Detect which cell encompasses the target text, then output its (X, Y) center coordinate. 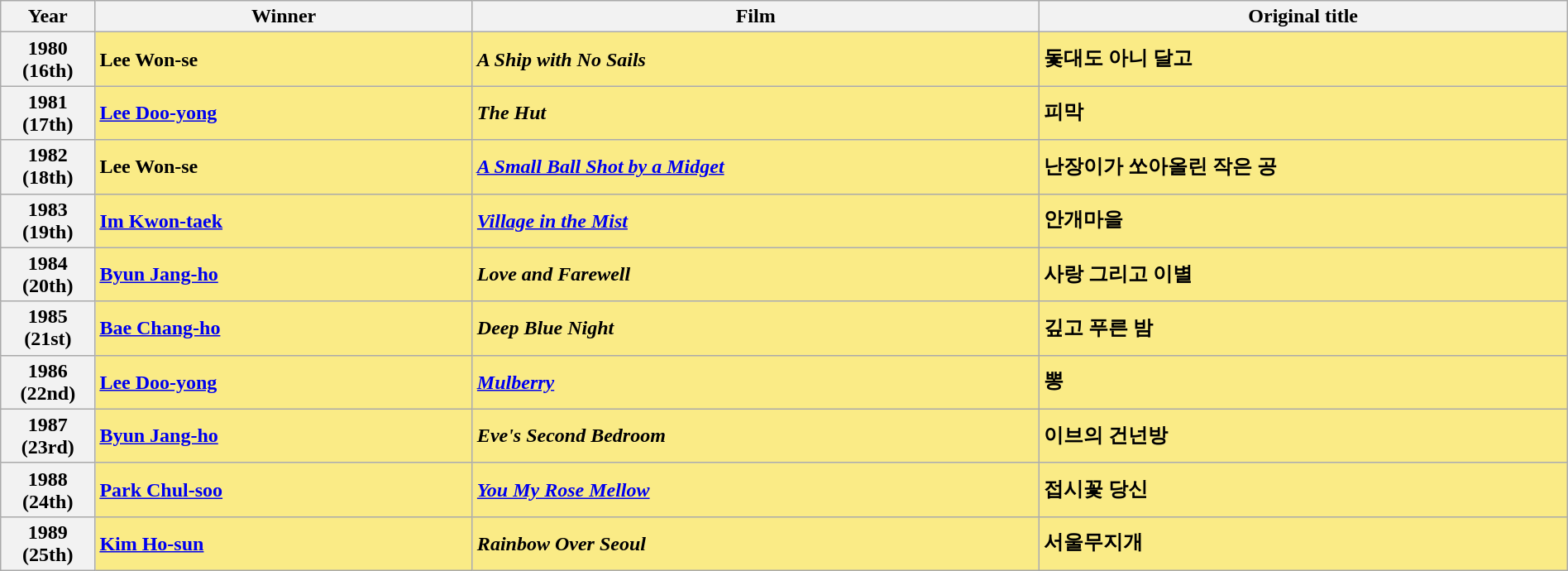
1982(18th) (48, 167)
1988(24th) (48, 490)
Kim Ho-sun (284, 543)
Winner (284, 17)
1984(20th) (48, 275)
1986(22nd) (48, 382)
1980(16th) (48, 60)
서울무지개 (1303, 543)
The Hut (756, 113)
A Small Ball Shot by a Midget (756, 167)
Mulberry (756, 382)
Park Chul-soo (284, 490)
Bae Chang-ho (284, 328)
피막 (1303, 113)
1989(25th) (48, 543)
1985(21st) (48, 328)
You My Rose Mellow (756, 490)
Deep Blue Night (756, 328)
1987(23rd) (48, 435)
Original title (1303, 17)
Film (756, 17)
Year (48, 17)
뽕 (1303, 382)
돛대도 아니 달고 (1303, 60)
접시꽃 당신 (1303, 490)
깊고 푸른 밤 (1303, 328)
1981(17th) (48, 113)
이브의 건넌방 (1303, 435)
난장이가 쏘아올린 작은 공 (1303, 167)
Love and Farewell (756, 275)
A Ship with No Sails (756, 60)
안개마을 (1303, 220)
Eve's Second Bedroom (756, 435)
Im Kwon-taek (284, 220)
사랑 그리고 이별 (1303, 275)
Rainbow Over Seoul (756, 543)
Village in the Mist (756, 220)
1983(19th) (48, 220)
